For the text-containing cell, return its midpoint in [X, Y] coordinate format. 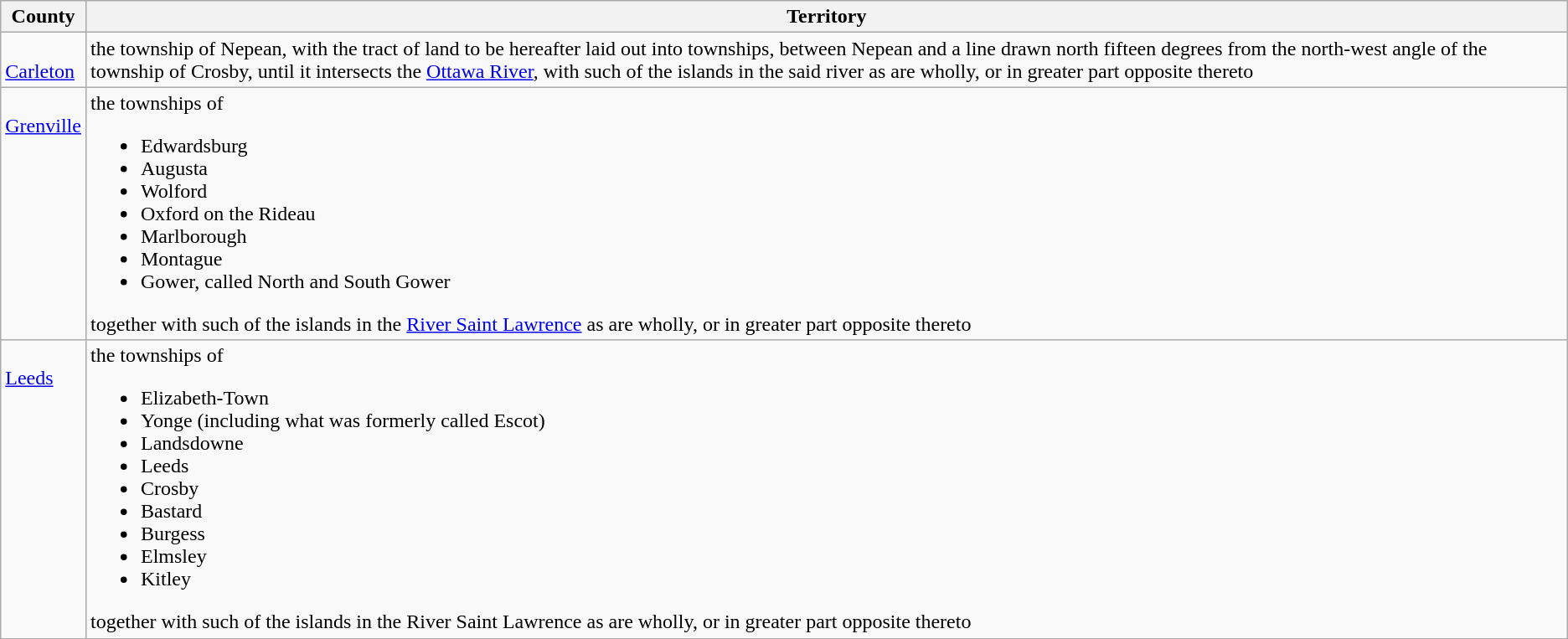
Grenville [44, 214]
Territory [826, 17]
Leeds [44, 489]
Carleton [44, 60]
County [44, 17]
